Determine the [X, Y] coordinate at the center of the cell enclosing the given text.  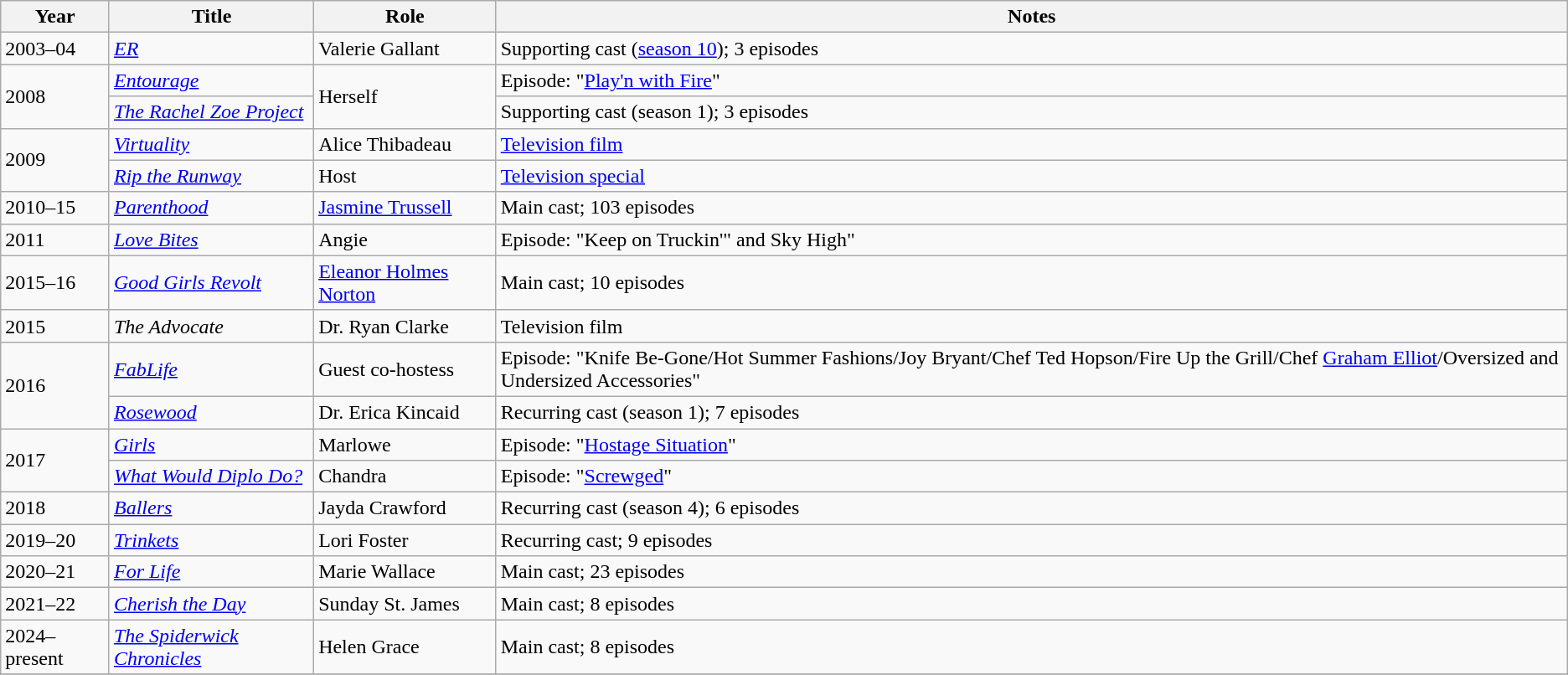
Entourage [211, 80]
2003–04 [55, 49]
Lori Foster [405, 540]
Valerie Gallant [405, 49]
Trinkets [211, 540]
Girls [211, 445]
2020–21 [55, 572]
Television special [1032, 176]
Eleanor Holmes Norton [405, 283]
Dr. Erica Kincaid [405, 412]
FabLife [211, 368]
Recurring cast; 9 episodes [1032, 540]
Virtuality [211, 144]
ER [211, 49]
2010–15 [55, 208]
Marlowe [405, 445]
Host [405, 176]
Main cast; 103 episodes [1032, 208]
Parenthood [211, 208]
Cherish the Day [211, 604]
Recurring cast (season 1); 7 episodes [1032, 412]
2024–present [55, 647]
2017 [55, 461]
Notes [1032, 17]
Rip the Runway [211, 176]
Recurring cast (season 4); 6 episodes [1032, 508]
2015–16 [55, 283]
Chandra [405, 477]
The Spiderwick Chronicles [211, 647]
2018 [55, 508]
Supporting cast (season 1); 3 episodes [1032, 112]
Marie Wallace [405, 572]
For Life [211, 572]
Sunday St. James [405, 604]
Jayda Crawford [405, 508]
2021–22 [55, 604]
What Would Diplo Do? [211, 477]
Rosewood [211, 412]
Episode: "Screwged" [1032, 477]
Episode: "Keep on Truckin'" and Sky High" [1032, 240]
Dr. Ryan Clarke [405, 326]
Role [405, 17]
The Rachel Zoe Project [211, 112]
Title [211, 17]
Episode: "Play'n with Fire" [1032, 80]
Jasmine Trussell [405, 208]
2011 [55, 240]
Guest co-hostess [405, 368]
Helen Grace [405, 647]
2015 [55, 326]
Angie [405, 240]
Good Girls Revolt [211, 283]
2009 [55, 160]
Year [55, 17]
The Advocate [211, 326]
Supporting cast (season 10); 3 episodes [1032, 49]
Love Bites [211, 240]
Episode: "Hostage Situation" [1032, 445]
Main cast; 23 episodes [1032, 572]
Alice Thibadeau [405, 144]
Episode: "Knife Be-Gone/Hot Summer Fashions/Joy Bryant/Chef Ted Hopson/Fire Up the Grill/Chef Graham Elliot/Oversized and Undersized Accessories" [1032, 368]
Ballers [211, 508]
Main cast; 10 episodes [1032, 283]
2019–20 [55, 540]
2016 [55, 385]
Herself [405, 96]
2008 [55, 96]
